Extract the (X, Y) coordinate from the center of the cell holding the provided text.  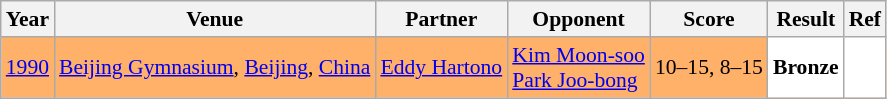
Bronze (806, 68)
Year (28, 19)
Opponent (578, 19)
Eddy Hartono (441, 68)
Ref (865, 19)
Venue (214, 19)
Partner (441, 19)
10–15, 8–15 (709, 68)
1990 (28, 68)
Beijing Gymnasium, Beijing, China (214, 68)
Score (709, 19)
Kim Moon-soo Park Joo-bong (578, 68)
Result (806, 19)
